Return (X, Y) of the center of cell containing provided text 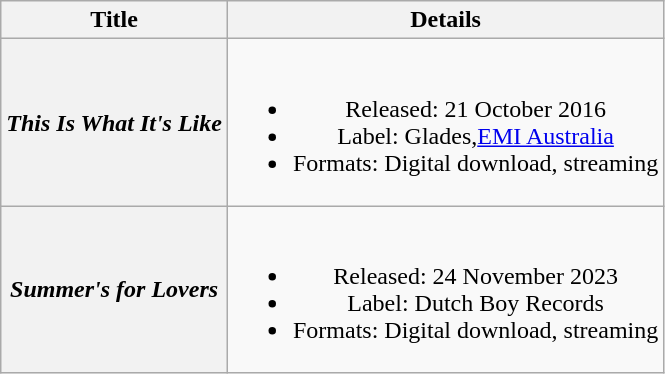
Details (445, 20)
This Is What It's Like (114, 122)
Released: 24 November 2023Label: Dutch Boy RecordsFormats: Digital download, streaming (445, 290)
Summer's for Lovers (114, 290)
Title (114, 20)
Released: 21 October 2016Label: Glades,EMI AustraliaFormats: Digital download, streaming (445, 122)
